Scan for the cell matching the given text and deliver its (x, y) coordinate at center. 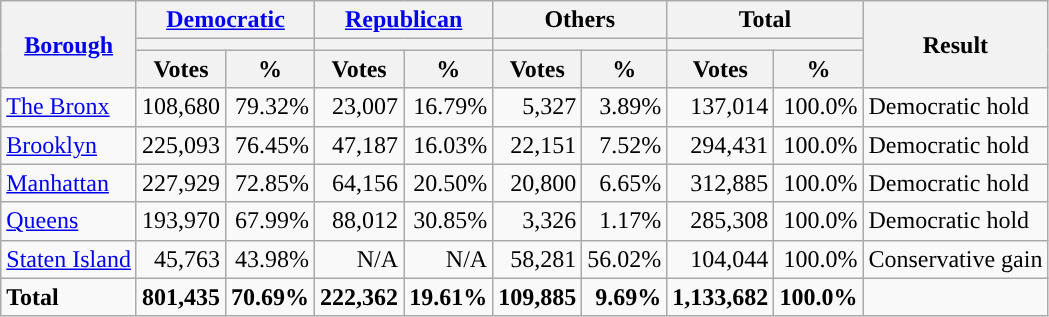
3,326 (538, 221)
285,308 (720, 221)
76.45% (270, 145)
79.32% (270, 107)
9.69% (624, 297)
58,281 (538, 259)
104,044 (720, 259)
Staten Island (69, 259)
137,014 (720, 107)
294,431 (720, 145)
20.50% (448, 183)
Queens (69, 221)
47,187 (360, 145)
222,362 (360, 297)
23,007 (360, 107)
20,800 (538, 183)
70.69% (270, 297)
72.85% (270, 183)
67.99% (270, 221)
312,885 (720, 183)
7.52% (624, 145)
30.85% (448, 221)
22,151 (538, 145)
19.61% (448, 297)
45,763 (180, 259)
64,156 (360, 183)
1.17% (624, 221)
Republican (404, 20)
227,929 (180, 183)
Borough (69, 44)
The Bronx (69, 107)
1,133,682 (720, 297)
56.02% (624, 259)
16.03% (448, 145)
801,435 (180, 297)
6.65% (624, 183)
16.79% (448, 107)
Brooklyn (69, 145)
Result (956, 44)
5,327 (538, 107)
Conservative gain (956, 259)
Others (580, 20)
225,093 (180, 145)
Democratic (225, 20)
Manhattan (69, 183)
88,012 (360, 221)
109,885 (538, 297)
193,970 (180, 221)
108,680 (180, 107)
43.98% (270, 259)
3.89% (624, 107)
